Return [X, Y] of the center of cell containing provided text 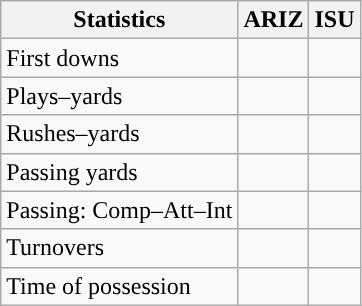
Turnovers [120, 248]
First downs [120, 58]
Statistics [120, 20]
ARIZ [274, 20]
Plays–yards [120, 96]
Rushes–yards [120, 134]
ISU [334, 20]
Passing: Comp–Att–Int [120, 210]
Passing yards [120, 172]
Time of possession [120, 286]
